Identify which cell holds the provided text, then report its [x, y] central coordinate. 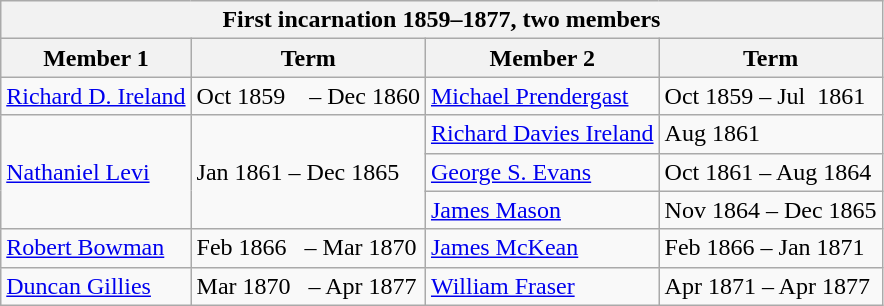
Aug 1861 [770, 134]
Mar 1870 – Apr 1877 [308, 286]
Michael Prendergast [542, 96]
Robert Bowman [96, 248]
James McKean [542, 248]
Member 2 [542, 58]
Richard D. Ireland [96, 96]
Oct 1861 – Aug 1864 [770, 172]
Apr 1871 – Apr 1877 [770, 286]
Jan 1861 – Dec 1865 [308, 172]
Nov 1864 – Dec 1865 [770, 210]
James Mason [542, 210]
Nathaniel Levi [96, 172]
Feb 1866 – Mar 1870 [308, 248]
Oct 1859 – Dec 1860 [308, 96]
Member 1 [96, 58]
First incarnation 1859–1877, two members [442, 20]
Feb 1866 – Jan 1871 [770, 248]
George S. Evans [542, 172]
William Fraser [542, 286]
Duncan Gillies [96, 286]
Oct 1859 – Jul 1861 [770, 96]
Richard Davies Ireland [542, 134]
